Return the [x, y] coordinate for the center point of the cell that contains the specified text.  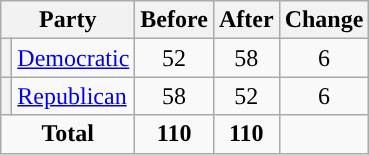
Change [324, 20]
Total [68, 134]
After [246, 20]
Republican [74, 96]
Before [174, 20]
Party [68, 20]
Democratic [74, 58]
